Pinpoint the cell where the given text exists, returning its (x, y) midpoint coordinate. 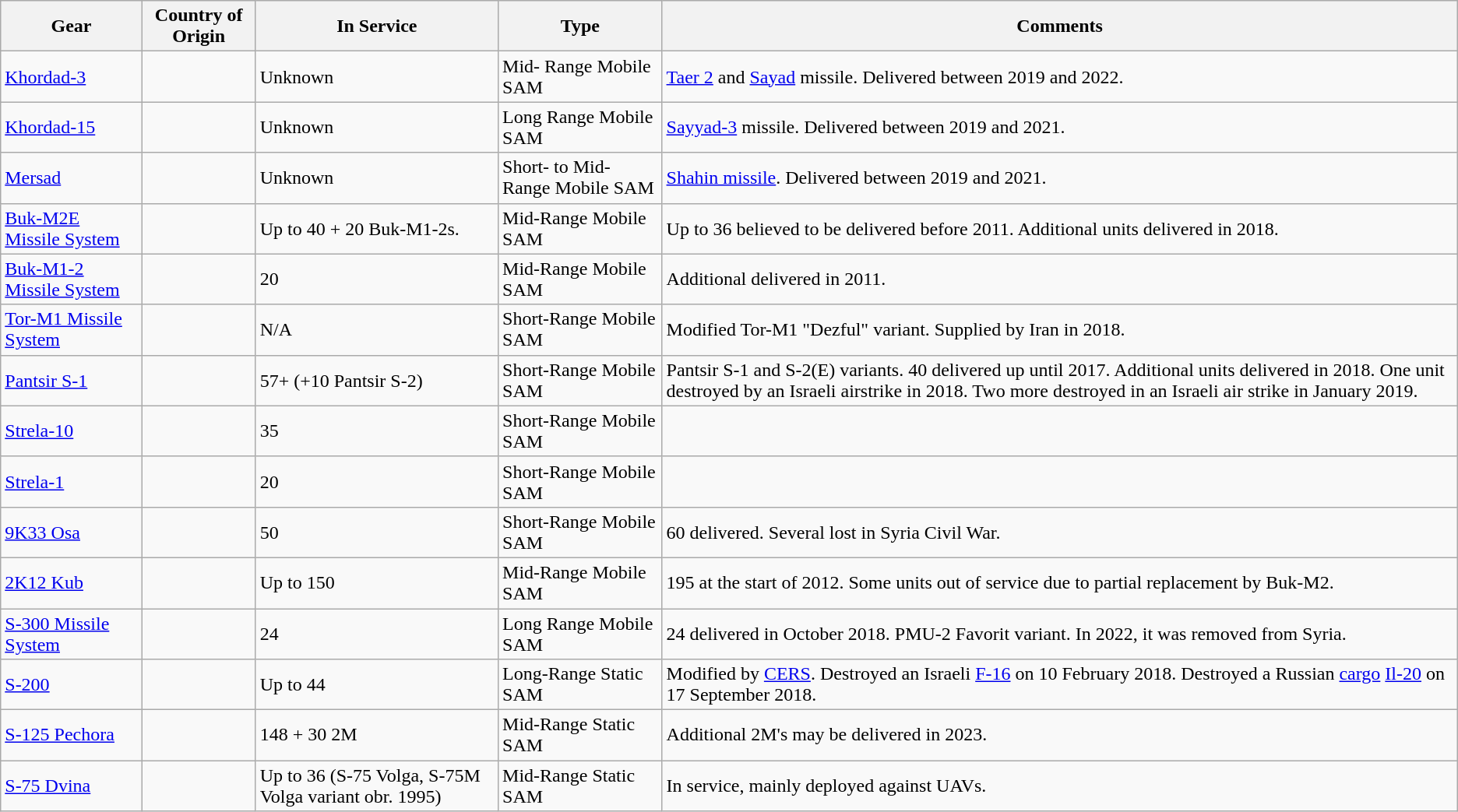
Up to 150 (377, 582)
In Service (377, 26)
Strela-1 (72, 481)
Comments (1059, 26)
Khordad-3 (72, 76)
Up to 44 (377, 685)
Mersad (72, 178)
50 (377, 533)
Additional 2M's may be delivered in 2023. (1059, 735)
2K12 Kub (72, 582)
S-75 Dvina (72, 786)
S-125 Pechora (72, 735)
Taer 2 and Sayad missile. Delivered between 2019 and 2022. (1059, 76)
Country of Origin (199, 26)
Modified by CERS. Destroyed an Israeli F-16 on 10 February 2018. Destroyed a Russian cargo Il-20 on 17 September 2018. (1059, 685)
Type (580, 26)
Khordad-15 (72, 128)
In service, mainly deployed against UAVs. (1059, 786)
148 + 30 2M (377, 735)
195 at the start of 2012. Some units out of service due to partial replacement by Buk-M2. (1059, 582)
Strela-10 (72, 431)
24 (377, 634)
S-300 Missile System (72, 634)
Buk-M1-2 Missile System (72, 279)
Buk-M2E Missile System (72, 229)
Up to 36 believed to be delivered before 2011. Additional units delivered in 2018. (1059, 229)
N/A (377, 330)
Tor-M1 Missile System (72, 330)
Pantsir S-1 (72, 380)
57+ (+10 Pantsir S-2) (377, 380)
9K33 Osa (72, 533)
Additional delivered in 2011. (1059, 279)
60 delivered. Several lost in Syria Civil War. (1059, 533)
Long-Range Static SAM (580, 685)
24 delivered in October 2018. PMU-2 Favorit variant. In 2022, it was removed from Syria. (1059, 634)
Modified Tor-M1 "Dezful" variant. Supplied by Iran in 2018. (1059, 330)
Up to 40 + 20 Buk-M1-2s. (377, 229)
Shahin missile. Delivered between 2019 and 2021. (1059, 178)
Mid- Range Mobile SAM (580, 76)
Short- to Mid- Range Mobile SAM (580, 178)
Up to 36 (S-75 Volga, S-75M Volga variant obr. 1995) (377, 786)
S-200 (72, 685)
Sayyad-3 missile. Delivered between 2019 and 2021. (1059, 128)
35 (377, 431)
Gear (72, 26)
